Detect which cell encompasses the target text, then output its (X, Y) center coordinate. 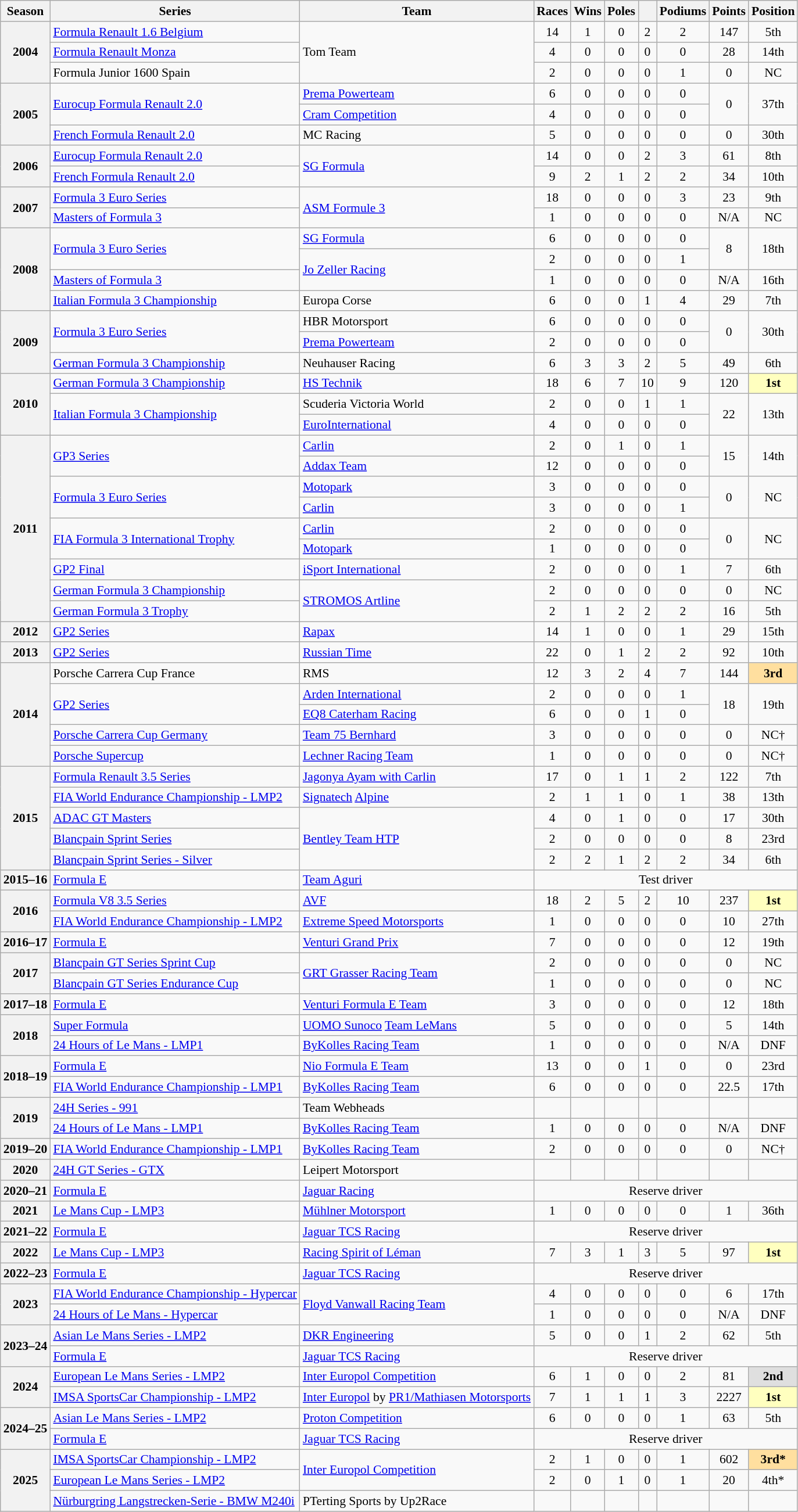
HS Technik (417, 383)
2016 (26, 911)
36th (773, 1211)
Blancpain GT Series Endurance Cup (174, 984)
Team 75 Bernhard (417, 735)
28 (729, 52)
Formula Junior 1600 Spain (174, 73)
Blancpain Sprint Series (174, 839)
62 (729, 1335)
2017–18 (26, 1004)
2024–25 (26, 1429)
24H GT Series - GTX (174, 1170)
DKR Engineering (417, 1335)
Wins (588, 11)
MC Racing (417, 135)
Addax Team (417, 466)
FIA Formula 3 International Trophy (174, 539)
120 (729, 383)
HBR Motorsport (417, 322)
Floyd Vanwall Racing Team (417, 1305)
Podiums (684, 11)
Bentley Team HTP (417, 839)
37th (773, 105)
Porsche Carrera Cup Germany (174, 735)
ASM Formule 3 (417, 208)
EuroInternational (417, 425)
2014 (26, 714)
2021–22 (26, 1232)
237 (729, 901)
Series (174, 11)
61 (729, 156)
Test driver (665, 880)
2022–23 (26, 1273)
23 (729, 197)
Scuderia Victoria World (417, 404)
UOMO Sunoco Team LeMans (417, 1025)
RMS (417, 673)
Jo Zeller Racing (417, 270)
ADAC GT Masters (174, 818)
2011 (26, 529)
Porsche Carrera Cup France (174, 673)
Formula V8 3.5 Series (174, 901)
2012 (26, 632)
Jagonya Ayam with Carlin (417, 777)
8th (773, 156)
PTerting Sports by Up2Race (417, 1501)
2023 (26, 1305)
Team Aguri (417, 880)
iSport International (417, 570)
AVF (417, 901)
2019 (26, 1118)
15th (773, 632)
Russian Time (417, 653)
German Formula 3 Trophy (174, 611)
2015 (26, 818)
2006 (26, 166)
81 (729, 1377)
2016–17 (26, 942)
144 (729, 673)
Nio Formula E Team (417, 1066)
2007 (26, 208)
Rapax (417, 632)
2020 (26, 1170)
38 (729, 798)
Tom Team (417, 52)
20 (729, 1481)
2024 (26, 1387)
Formula Renault 3.5 Series (174, 777)
2010 (26, 404)
147 (729, 32)
2019–20 (26, 1150)
16th (773, 280)
2009 (26, 343)
92 (729, 653)
602 (729, 1460)
Team Webheads (417, 1108)
Racing Spirit of Léman (417, 1253)
2013 (26, 653)
Super Formula (174, 1025)
Venturi Grand Prix (417, 942)
Neuhauser Racing (417, 363)
Inter Europol by PR1/Mathiasen Motorsports (417, 1398)
15 (729, 455)
2018 (26, 1035)
13 (552, 1066)
Mühlner Motorsport (417, 1211)
9th (773, 197)
49 (729, 363)
22.5 (729, 1087)
2025 (26, 1480)
Formula Renault 1.6 Belgium (174, 32)
24H Series - 991 (174, 1108)
2227 (729, 1398)
EQ8 Caterham Racing (417, 714)
97 (729, 1253)
24 Hours of Le Mans - Hypercar (174, 1315)
3rd* (773, 1460)
16 (729, 611)
2008 (26, 270)
2018–19 (26, 1077)
2004 (26, 52)
Proton Competition (417, 1418)
2017 (26, 974)
63 (729, 1418)
FIA World Endurance Championship - Hypercar (174, 1294)
2022 (26, 1253)
2021 (26, 1211)
STROMOS Artline (417, 601)
Signatech Alpine (417, 798)
Venturi Formula E Team (417, 1004)
GP2 Final (174, 570)
Cram Competition (417, 114)
Poles (621, 11)
Porsche Supercup (174, 756)
Position (773, 11)
Nürburgring Langstrecken-Serie - BMW M240i (174, 1501)
2015–16 (26, 880)
Blancpain Sprint Series - Silver (174, 860)
2005 (26, 115)
Races (552, 11)
Formula Renault Monza (174, 52)
4th* (773, 1481)
Points (729, 11)
122 (729, 777)
Arden International (417, 694)
Lechner Racing Team (417, 756)
Team (417, 11)
GP3 Series (174, 455)
Blancpain GT Series Sprint Cup (174, 963)
3rd (773, 673)
2023–24 (26, 1345)
Europa Corse (417, 301)
Season (26, 11)
2020–21 (26, 1191)
2nd (773, 1377)
Extreme Speed Motorsports (417, 922)
Jaguar Racing (417, 1191)
GRT Grasser Racing Team (417, 974)
Leipert Motorsport (417, 1170)
27th (773, 922)
